For the text-containing cell, return its midpoint in (x, y) coordinate format. 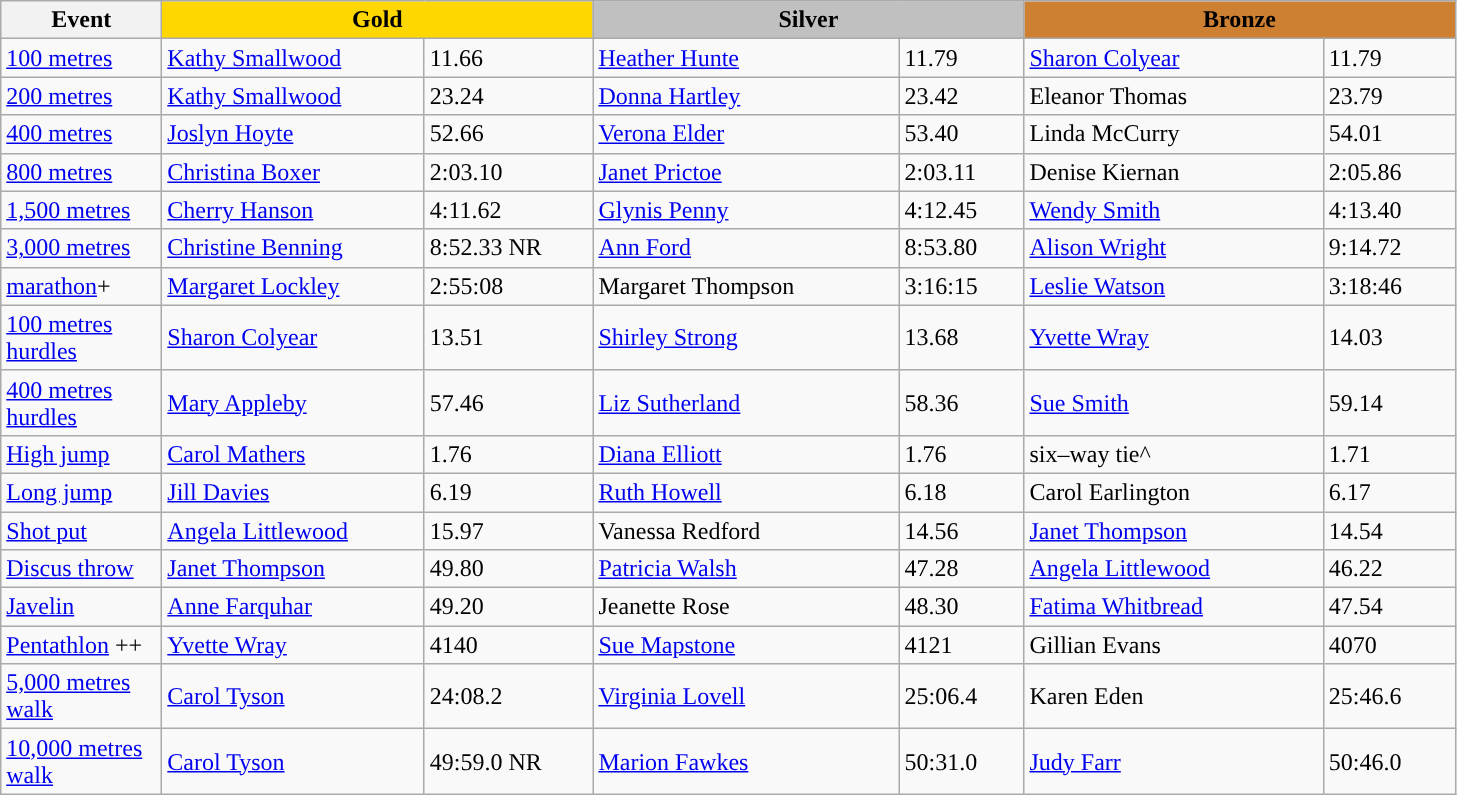
Long jump (82, 492)
1.71 (1389, 454)
53.40 (962, 134)
Leslie Watson (1174, 286)
400 metres (82, 134)
2:05.86 (1389, 172)
3,000 metres (82, 248)
100 metres hurdles (82, 338)
Carol Earlington (1174, 492)
Mary Appleby (293, 402)
Cherry Hanson (293, 210)
Marion Fawkes (746, 762)
23.24 (508, 96)
Karen Eden (1174, 696)
Bronze (1240, 20)
15.97 (508, 531)
10,000 metres walk (82, 762)
49.20 (508, 607)
Shot put (82, 531)
Javelin (82, 607)
Sue Smith (1174, 402)
46.22 (1389, 569)
5,000 metres walk (82, 696)
2:03.11 (962, 172)
57.46 (508, 402)
13.51 (508, 338)
8:53.80 (962, 248)
59.14 (1389, 402)
24:08.2 (508, 696)
6.19 (508, 492)
Judy Farr (1174, 762)
Vanessa Redford (746, 531)
Shirley Strong (746, 338)
Gold (378, 20)
Ann Ford (746, 248)
Sue Mapstone (746, 645)
3:18:46 (1389, 286)
Alison Wright (1174, 248)
14.56 (962, 531)
Pentathlon ++ (82, 645)
Joslyn Hoyte (293, 134)
Discus throw (82, 569)
25:46.6 (1389, 696)
Wendy Smith (1174, 210)
Diana Elliott (746, 454)
2:55:08 (508, 286)
Carol Mathers (293, 454)
Linda McCurry (1174, 134)
58.36 (962, 402)
Gillian Evans (1174, 645)
9:14.72 (1389, 248)
100 metres (82, 58)
Christina Boxer (293, 172)
52.66 (508, 134)
50:31.0 (962, 762)
6.17 (1389, 492)
Jill Davies (293, 492)
Margaret Lockley (293, 286)
4:11.62 (508, 210)
Jeanette Rose (746, 607)
Liz Sutherland (746, 402)
6.18 (962, 492)
54.01 (1389, 134)
Eleanor Thomas (1174, 96)
200 metres (82, 96)
11.66 (508, 58)
Margaret Thompson (746, 286)
Event (82, 20)
47.54 (1389, 607)
49:59.0 NR (508, 762)
400 metres hurdles (82, 402)
Janet Prictoe (746, 172)
2:03.10 (508, 172)
six–way tie^ (1174, 454)
Ruth Howell (746, 492)
Donna Hartley (746, 96)
48.30 (962, 607)
Heather Hunte (746, 58)
23.79 (1389, 96)
25:06.4 (962, 696)
Christine Benning (293, 248)
Virginia Lovell (746, 696)
1,500 metres (82, 210)
50:46.0 (1389, 762)
4070 (1389, 645)
Glynis Penny (746, 210)
13.68 (962, 338)
Silver (808, 20)
49.80 (508, 569)
Fatima Whitbread (1174, 607)
marathon+ (82, 286)
Verona Elder (746, 134)
4121 (962, 645)
Anne Farquhar (293, 607)
4140 (508, 645)
14.03 (1389, 338)
Denise Kiernan (1174, 172)
8:52.33 NR (508, 248)
14.54 (1389, 531)
23.42 (962, 96)
3:16:15 (962, 286)
Patricia Walsh (746, 569)
4:13.40 (1389, 210)
4:12.45 (962, 210)
800 metres (82, 172)
47.28 (962, 569)
High jump (82, 454)
